Determine the (x, y) coordinate at the center of the cell enclosing the given text.  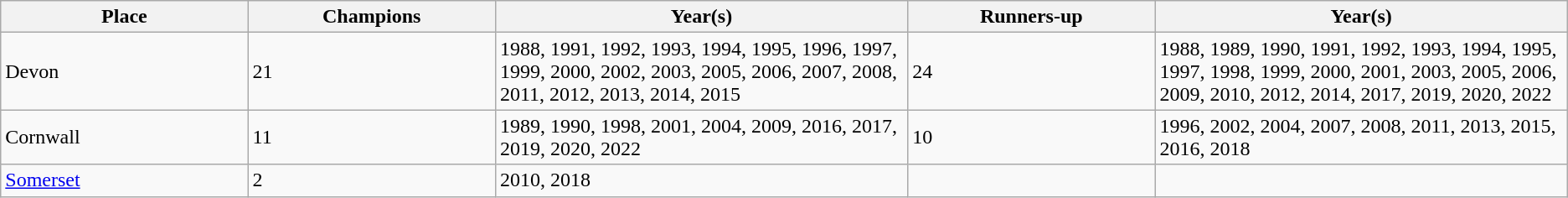
Champions (372, 17)
1988, 1991, 1992, 1993, 1994, 1995, 1996, 1997, 1999, 2000, 2002, 2003, 2005, 2006, 2007, 2008, 2011, 2012, 2013, 2014, 2015 (701, 71)
11 (372, 138)
Somerset (124, 180)
1988, 1989, 1990, 1991, 1992, 1993, 1994, 1995, 1997, 1998, 1999, 2000, 2001, 2003, 2005, 2006, 2009, 2010, 2012, 2014, 2017, 2019, 2020, 2022 (1361, 71)
Devon (124, 71)
2010, 2018 (701, 180)
2 (372, 180)
1996, 2002, 2004, 2007, 2008, 2011, 2013, 2015, 2016, 2018 (1361, 138)
24 (1032, 71)
Place (124, 17)
21 (372, 71)
10 (1032, 138)
Cornwall (124, 138)
Runners-up (1032, 17)
1989, 1990, 1998, 2001, 2004, 2009, 2016, 2017, 2019, 2020, 2022 (701, 138)
